Return the (x, y) coordinate for the center point of the cell that contains the specified text.  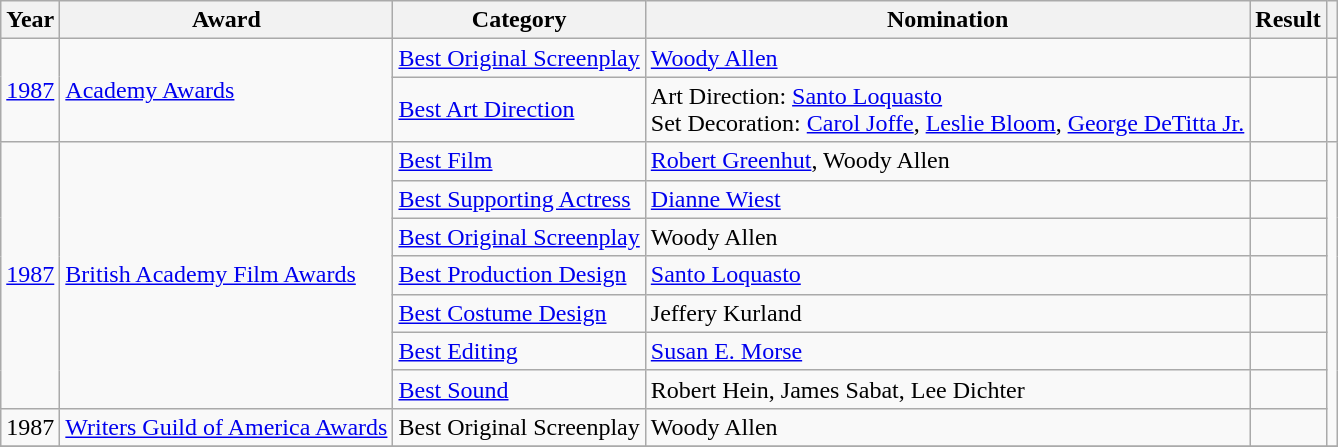
Best Editing (519, 351)
Susan E. Morse (948, 351)
Writers Guild of America Awards (226, 427)
Dianne Wiest (948, 199)
Award (226, 20)
Jeffery Kurland (948, 313)
Best Sound (519, 389)
Santo Loquasto (948, 275)
Robert Greenhut, Woody Allen (948, 161)
Best Supporting Actress (519, 199)
Result (1288, 20)
Best Production Design (519, 275)
Best Film (519, 161)
Nomination (948, 20)
Best Art Direction (519, 110)
Category (519, 20)
Year (30, 20)
Robert Hein, James Sabat, Lee Dichter (948, 389)
Academy Awards (226, 90)
Art Direction: Santo Loquasto Set Decoration: Carol Joffe, Leslie Bloom, George DeTitta Jr. (948, 110)
British Academy Film Awards (226, 275)
Best Costume Design (519, 313)
